Identify which cell holds the provided text, then report its (X, Y) central coordinate. 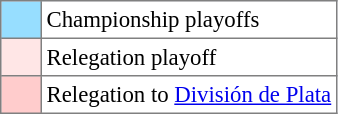
Relegation playoff (188, 57)
Championship playoffs (188, 20)
Relegation to División de Plata (188, 95)
